Output the [X, Y] coordinate of the center of the cell containing the given text.  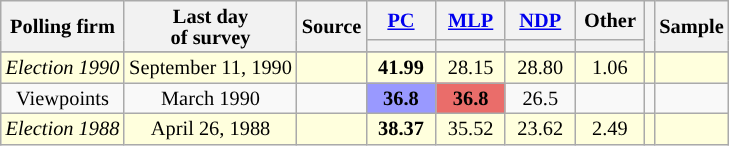
Election 1990 [62, 68]
35.52 [471, 128]
Viewpoints [62, 98]
Polling firm [62, 26]
2.49 [610, 128]
Other [610, 20]
23.62 [540, 128]
38.37 [401, 128]
March 1990 [210, 98]
Last day of survey [210, 26]
26.5 [540, 98]
Sample [691, 26]
NDP [540, 20]
April 26, 1988 [210, 128]
PC [401, 20]
September 11, 1990 [210, 68]
1.06 [610, 68]
28.80 [540, 68]
41.99 [401, 68]
28.15 [471, 68]
MLP [471, 20]
Source [332, 26]
Election 1988 [62, 128]
